Pinpoint the cell where the given text exists, returning its (x, y) midpoint coordinate. 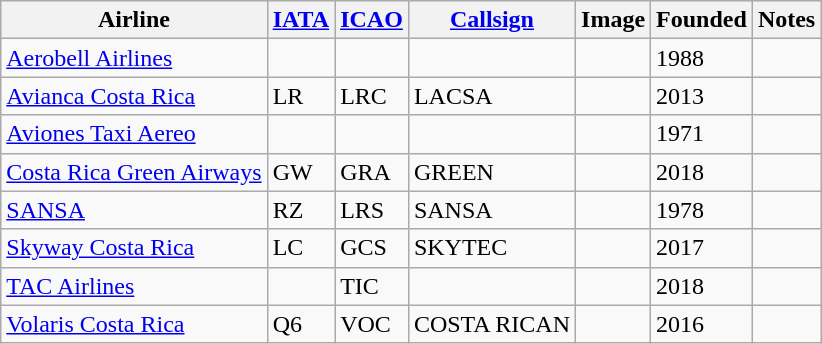
Skyway Costa Rica (134, 248)
LR (301, 96)
VOC (372, 324)
1988 (702, 58)
TIC (372, 286)
TAC Airlines (134, 286)
Aviones Taxi Aereo (134, 134)
Aerobell Airlines (134, 58)
Notes (786, 20)
LC (301, 248)
RZ (301, 210)
Callsign (492, 20)
2013 (702, 96)
GCS (372, 248)
LACSA (492, 96)
SKYTEC (492, 248)
2017 (702, 248)
LRC (372, 96)
Founded (702, 20)
Avianca Costa Rica (134, 96)
IATA (301, 20)
2016 (702, 324)
GRA (372, 172)
Costa Rica Green Airways (134, 172)
COSTA RICAN (492, 324)
GW (301, 172)
Airline (134, 20)
1971 (702, 134)
1978 (702, 210)
Volaris Costa Rica (134, 324)
Image (614, 20)
Q6 (301, 324)
ICAO (372, 20)
LRS (372, 210)
GREEN (492, 172)
